Scan for the cell matching the given text and deliver its [x, y] coordinate at center. 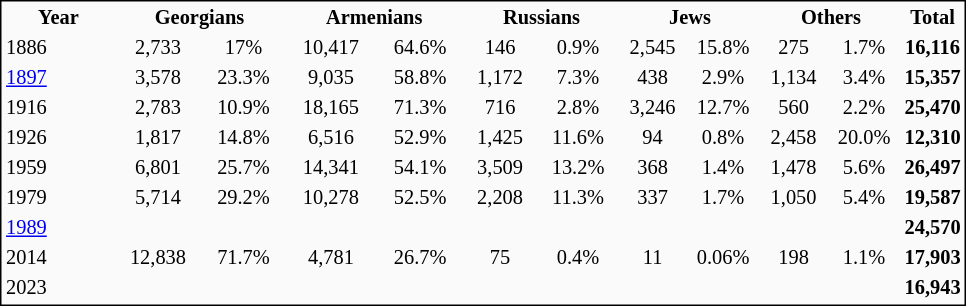
75 [500, 258]
25.7% [243, 168]
5.6% [864, 168]
1.4% [723, 168]
52.9% [420, 138]
94 [652, 138]
1,172 [500, 78]
5.4% [864, 198]
4,781 [330, 258]
13.2% [578, 168]
18,165 [330, 108]
11.3% [578, 198]
17% [243, 48]
15,357 [932, 78]
0.9% [578, 48]
Russians [542, 18]
1,425 [500, 138]
146 [500, 48]
1897 [58, 78]
16,116 [932, 48]
1989 [58, 228]
71.7% [243, 258]
9,035 [330, 78]
2,458 [794, 138]
6,801 [158, 168]
24,570 [932, 228]
1886 [58, 48]
1,050 [794, 198]
Total [932, 18]
26.7% [420, 258]
Jews [690, 18]
10,417 [330, 48]
10,278 [330, 198]
275 [794, 48]
438 [652, 78]
10.9% [243, 108]
2,545 [652, 48]
12.7% [723, 108]
2.2% [864, 108]
2014 [58, 258]
52.5% [420, 198]
19,587 [932, 198]
198 [794, 258]
716 [500, 108]
0.8% [723, 138]
58.8% [420, 78]
2,208 [500, 198]
12,838 [158, 258]
3,246 [652, 108]
1916 [58, 108]
1,478 [794, 168]
17,903 [932, 258]
29.2% [243, 198]
5,714 [158, 198]
2.9% [723, 78]
71.3% [420, 108]
11.6% [578, 138]
2,783 [158, 108]
2023 [58, 288]
20.0% [864, 138]
23.3% [243, 78]
0.06% [723, 258]
1,817 [158, 138]
54.1% [420, 168]
560 [794, 108]
3,509 [500, 168]
11 [652, 258]
12,310 [932, 138]
0.4% [578, 258]
64.6% [420, 48]
6,516 [330, 138]
368 [652, 168]
1,134 [794, 78]
2.8% [578, 108]
1979 [58, 198]
14.8% [243, 138]
2,733 [158, 48]
26,497 [932, 168]
25,470 [932, 108]
1959 [58, 168]
16,943 [932, 288]
Year [58, 18]
1.1% [864, 258]
Armenians [374, 18]
14,341 [330, 168]
3,578 [158, 78]
Georgians [200, 18]
7.3% [578, 78]
3.4% [864, 78]
15.8% [723, 48]
Others [831, 18]
337 [652, 198]
1926 [58, 138]
